Identify which cell holds the provided text, then report its (x, y) central coordinate. 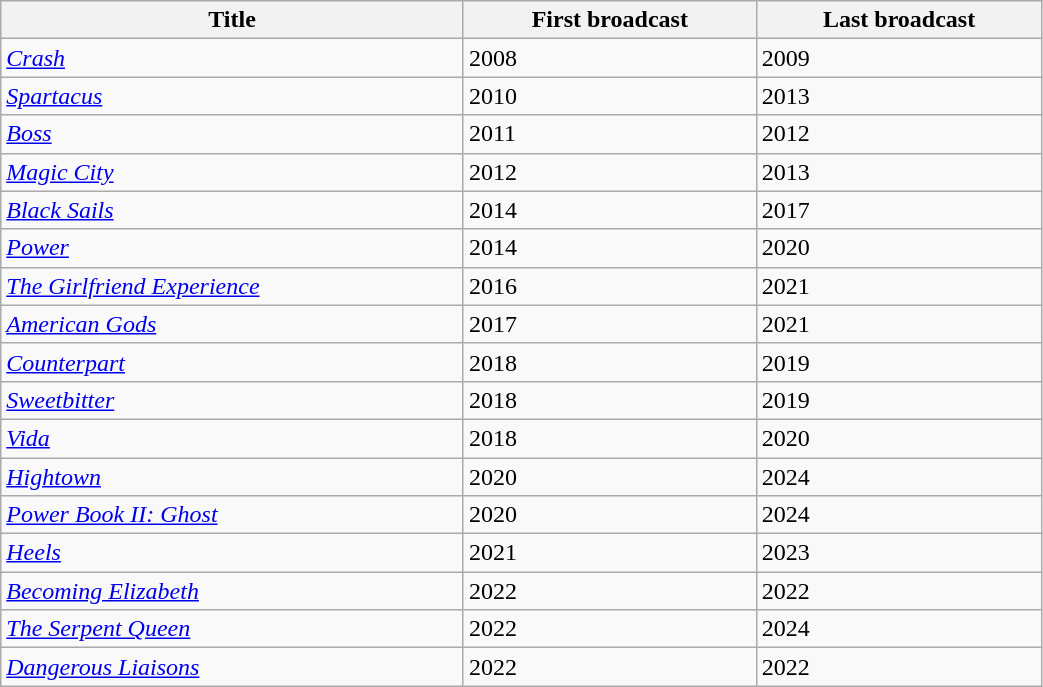
Last broadcast (899, 20)
Title (232, 20)
First broadcast (610, 20)
American Gods (232, 324)
Crash (232, 58)
Becoming Elizabeth (232, 591)
Spartacus (232, 96)
2023 (899, 553)
2010 (610, 96)
The Serpent Queen (232, 629)
2011 (610, 134)
Counterpart (232, 362)
Power Book II: Ghost (232, 515)
2009 (899, 58)
Sweetbitter (232, 400)
2016 (610, 286)
Magic City (232, 172)
Dangerous Liaisons (232, 667)
Black Sails (232, 210)
Power (232, 248)
Boss (232, 134)
The Girlfriend Experience (232, 286)
2008 (610, 58)
Hightown (232, 477)
Heels (232, 553)
Vida (232, 438)
